Return [X, Y] of the center of cell containing provided text 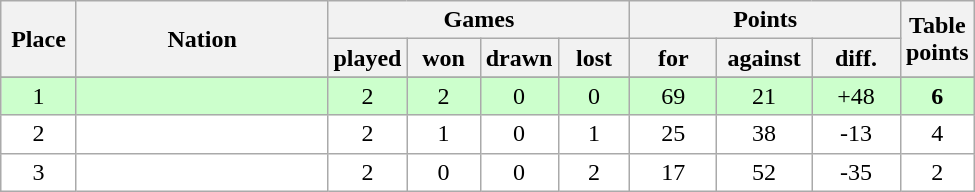
lost [594, 58]
21 [764, 96]
-13 [856, 134]
played [368, 58]
3 [39, 172]
for [674, 58]
-35 [856, 172]
Points [765, 20]
17 [674, 172]
won [444, 58]
69 [674, 96]
Games [479, 20]
25 [674, 134]
52 [764, 172]
6 [937, 96]
38 [764, 134]
Place [39, 39]
diff. [856, 58]
Nation [202, 39]
Tablepoints [937, 39]
against [764, 58]
4 [937, 134]
+48 [856, 96]
drawn [519, 58]
